Find where the given text appears and provide that cell's center as (x, y) coordinate. 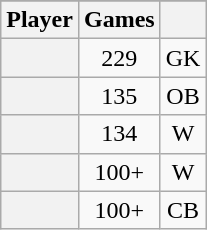
134 (119, 134)
GK (183, 58)
Games (119, 20)
CB (183, 210)
OB (183, 96)
135 (119, 96)
229 (119, 58)
Player (40, 20)
